From the cell containing the given text, extract its center point as [X, Y] coordinate. 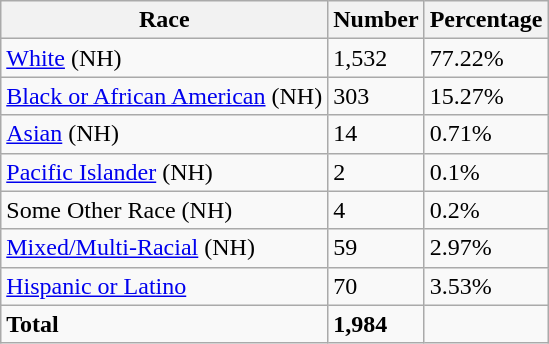
15.27% [486, 96]
Pacific Islander (NH) [164, 172]
White (NH) [164, 58]
303 [376, 96]
Total [164, 324]
70 [376, 286]
2 [376, 172]
Some Other Race (NH) [164, 210]
Percentage [486, 20]
77.22% [486, 58]
Mixed/Multi-Racial (NH) [164, 248]
59 [376, 248]
Black or African American (NH) [164, 96]
2.97% [486, 248]
Number [376, 20]
0.1% [486, 172]
3.53% [486, 286]
14 [376, 134]
Hispanic or Latino [164, 286]
0.2% [486, 210]
4 [376, 210]
1,984 [376, 324]
Asian (NH) [164, 134]
Race [164, 20]
1,532 [376, 58]
0.71% [486, 134]
